For the text-containing cell, return its midpoint in [x, y] coordinate format. 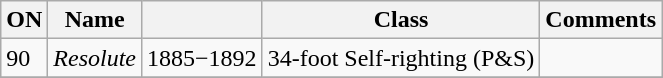
1885−1892 [202, 58]
34-foot Self-righting (P&S) [401, 58]
Resolute [95, 58]
Comments [601, 20]
90 [24, 58]
Class [401, 20]
Name [95, 20]
ON [24, 20]
